Identify which cell holds the provided text, then report its (x, y) central coordinate. 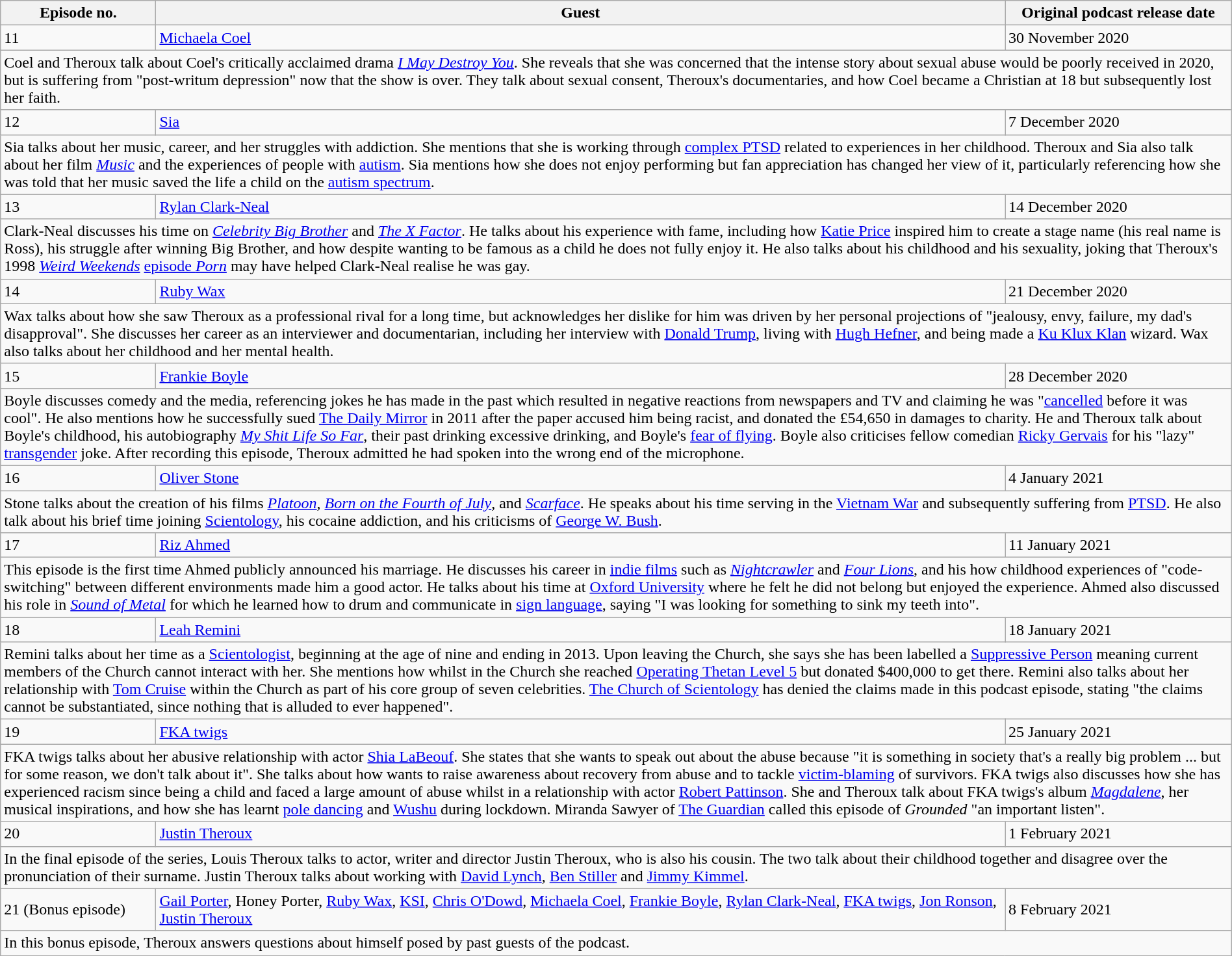
21 (Bonus episode) (78, 910)
FKA twigs (581, 732)
Episode no. (78, 13)
4 January 2021 (1119, 478)
19 (78, 732)
Justin Theroux (581, 834)
7 December 2020 (1119, 122)
Sia (581, 122)
1 February 2021 (1119, 834)
Michaela Coel (581, 38)
17 (78, 545)
11 (78, 38)
Oliver Stone (581, 478)
Rylan Clark-Neal (581, 207)
Riz Ahmed (581, 545)
18 (78, 630)
18 January 2021 (1119, 630)
30 November 2020 (1119, 38)
Leah Remini (581, 630)
In this bonus episode, Theroux answers questions about himself posed by past guests of the podcast. (616, 943)
13 (78, 207)
14 December 2020 (1119, 207)
14 (78, 291)
11 January 2021 (1119, 545)
12 (78, 122)
Frankie Boyle (581, 376)
Original podcast release date (1119, 13)
21 December 2020 (1119, 291)
15 (78, 376)
28 December 2020 (1119, 376)
Guest (581, 13)
25 January 2021 (1119, 732)
Gail Porter, Honey Porter, Ruby Wax, KSI, Chris O'Dowd, Michaela Coel, Frankie Boyle, Rylan Clark-Neal, FKA twigs, Jon Ronson, Justin Theroux (581, 910)
8 February 2021 (1119, 910)
16 (78, 478)
20 (78, 834)
Ruby Wax (581, 291)
